For the text-containing cell, return its midpoint in [X, Y] coordinate format. 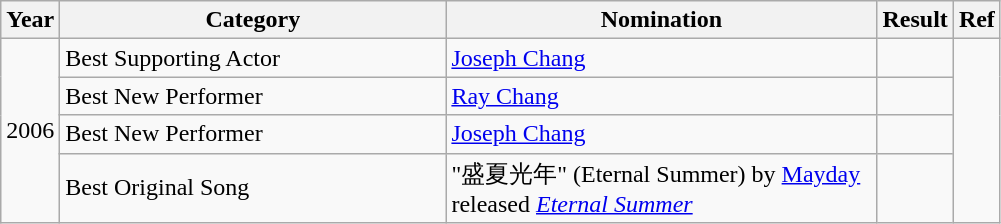
Ref [976, 20]
2006 [30, 131]
Best Original Song [253, 188]
Year [30, 20]
"盛夏光年" (Eternal Summer) by Mayday released Eternal Summer [662, 188]
Ray Chang [662, 96]
Result [915, 20]
Best Supporting Actor [253, 58]
Category [253, 20]
Nomination [662, 20]
